Provide the (X, Y) coordinate of the cell's center where the given text is located.  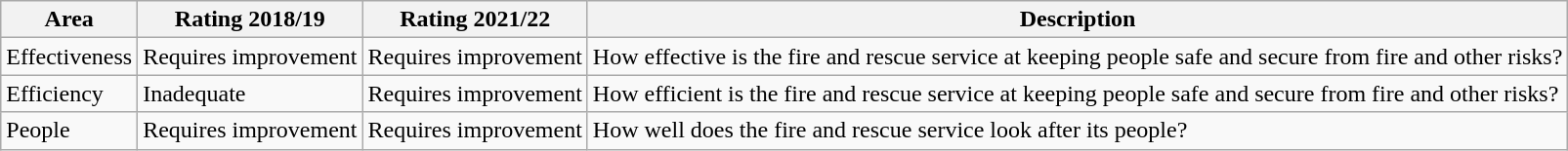
Description (1078, 19)
Rating 2021/22 (475, 19)
How efficient is the fire and rescue service at keeping people safe and secure from fire and other risks? (1078, 94)
Efficiency (69, 94)
People (69, 131)
Area (69, 19)
Effectiveness (69, 57)
How well does the fire and rescue service look after its people? (1078, 131)
Inadequate (250, 94)
Rating 2018/19 (250, 19)
How effective is the fire and rescue service at keeping people safe and secure from fire and other risks? (1078, 57)
